Provide the (X, Y) coordinate of the cell's center where the given text is located.  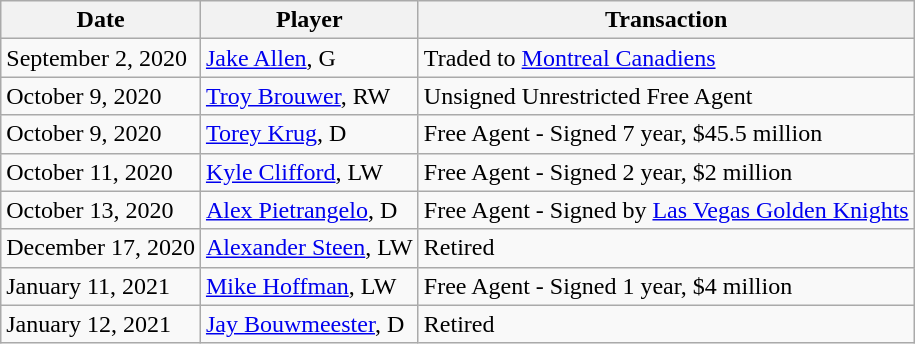
Alexander Steen, LW (309, 248)
Mike Hoffman, LW (309, 286)
January 11, 2021 (101, 286)
Date (101, 20)
Free Agent - Signed by Las Vegas Golden Knights (666, 210)
Free Agent - Signed 2 year, $2 million (666, 172)
Alex Pietrangelo, D (309, 210)
Player (309, 20)
Unsigned Unrestricted Free Agent (666, 96)
October 13, 2020 (101, 210)
Free Agent - Signed 7 year, $45.5 million (666, 134)
December 17, 2020 (101, 248)
Jake Allen, G (309, 58)
Kyle Clifford, LW (309, 172)
Jay Bouwmeester, D (309, 324)
Troy Brouwer, RW (309, 96)
Free Agent - Signed 1 year, $4 million (666, 286)
September 2, 2020 (101, 58)
January 12, 2021 (101, 324)
Torey Krug, D (309, 134)
Transaction (666, 20)
Traded to Montreal Canadiens (666, 58)
October 11, 2020 (101, 172)
